Locate the cell with the specified text and output its (x, y) center coordinate. 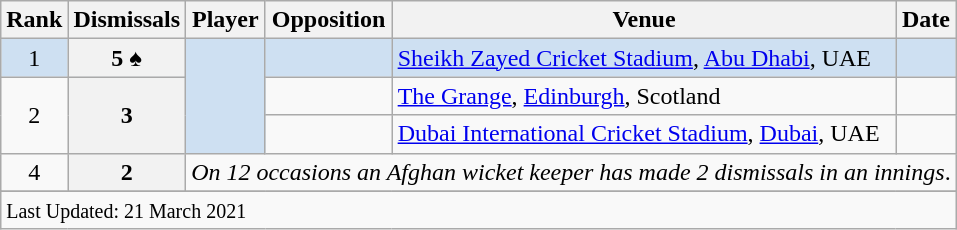
4 (34, 172)
1 (34, 58)
The Grange, Edinburgh, Scotland (644, 96)
Opposition (328, 20)
Dubai International Cricket Stadium, Dubai, UAE (644, 134)
3 (127, 115)
Sheikh Zayed Cricket Stadium, Abu Dhabi, UAE (644, 58)
Rank (34, 20)
Dismissals (127, 20)
Venue (644, 20)
5 ♠ (127, 58)
On 12 occasions an Afghan wicket keeper has made 2 dismissals in an innings. (572, 172)
Last Updated: 21 March 2021 (478, 210)
Player (226, 20)
Date (926, 20)
